Scan for the cell matching the given text and deliver its [X, Y] coordinate at center. 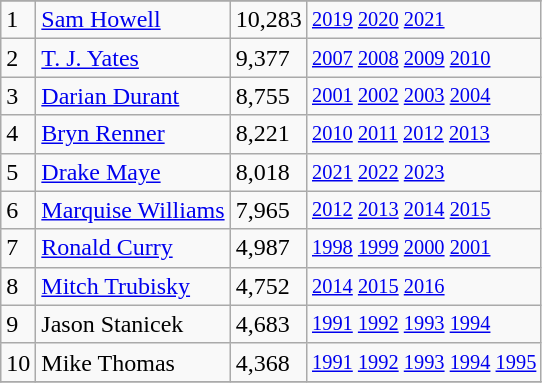
4,752 [268, 286]
1998 1999 2000 2001 [424, 248]
1991 1992 1993 1994 1995 [424, 362]
6 [18, 210]
2 [18, 58]
9,377 [268, 58]
2014 2015 2016 [424, 286]
Mike Thomas [133, 362]
5 [18, 172]
8 [18, 286]
Marquise Williams [133, 210]
2019 2020 2021 [424, 20]
Darian Durant [133, 96]
Bryn Renner [133, 134]
10,283 [268, 20]
Drake Maye [133, 172]
4,368 [268, 362]
Sam Howell [133, 20]
Mitch Trubisky [133, 286]
Ronald Curry [133, 248]
7,965 [268, 210]
2001 2002 2003 2004 [424, 96]
1 [18, 20]
Jason Stanicek [133, 324]
2021 2022 2023 [424, 172]
1991 1992 1993 1994 [424, 324]
3 [18, 96]
4,683 [268, 324]
2010 2011 2012 2013 [424, 134]
8,755 [268, 96]
2012 2013 2014 2015 [424, 210]
7 [18, 248]
9 [18, 324]
T. J. Yates [133, 58]
8,018 [268, 172]
4 [18, 134]
2007 2008 2009 2010 [424, 58]
4,987 [268, 248]
10 [18, 362]
8,221 [268, 134]
